Scan for the cell matching the given text and deliver its [x, y] coordinate at center. 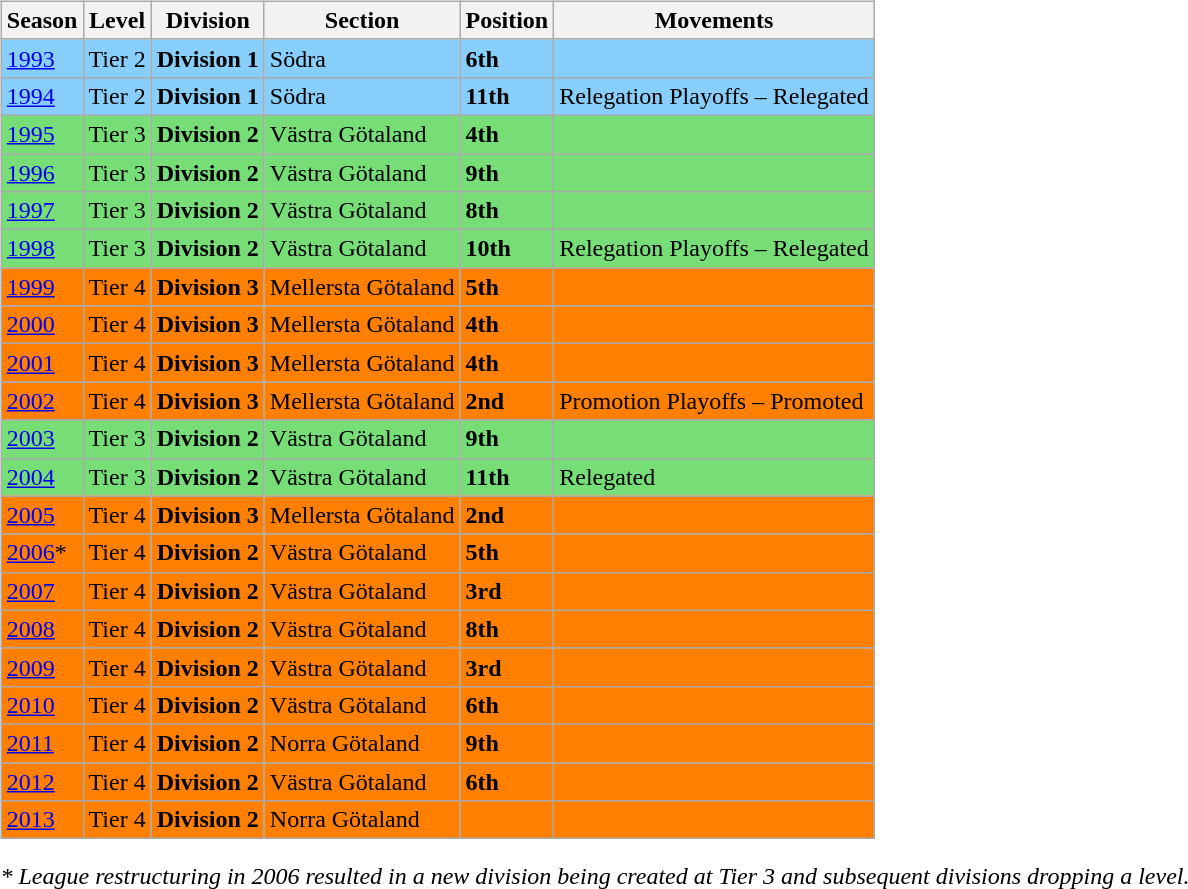
2009 [42, 667]
2003 [42, 439]
10th [507, 249]
2010 [42, 705]
Movements [714, 20]
2001 [42, 363]
2002 [42, 401]
2005 [42, 515]
1996 [42, 173]
2012 [42, 781]
Promotion Playoffs – Promoted [714, 401]
Position [507, 20]
Section [362, 20]
Season [42, 20]
2011 [42, 743]
1999 [42, 287]
1997 [42, 211]
Division [208, 20]
1998 [42, 249]
2004 [42, 477]
1995 [42, 134]
Relegated [714, 477]
2007 [42, 591]
2013 [42, 820]
Level [117, 20]
2006* [42, 553]
2008 [42, 629]
1994 [42, 96]
1993 [42, 58]
2000 [42, 325]
